Determine the [x, y] coordinate at the center of the cell enclosing the given text.  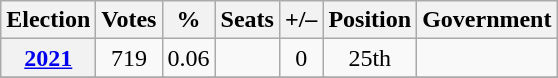
0 [300, 58]
Seats [247, 20]
Position [370, 20]
2021 [48, 58]
719 [129, 58]
Government [487, 20]
25th [370, 58]
0.06 [188, 58]
Election [48, 20]
+/– [300, 20]
Votes [129, 20]
% [188, 20]
